Output the (x, y) coordinate of the center of the cell containing the given text.  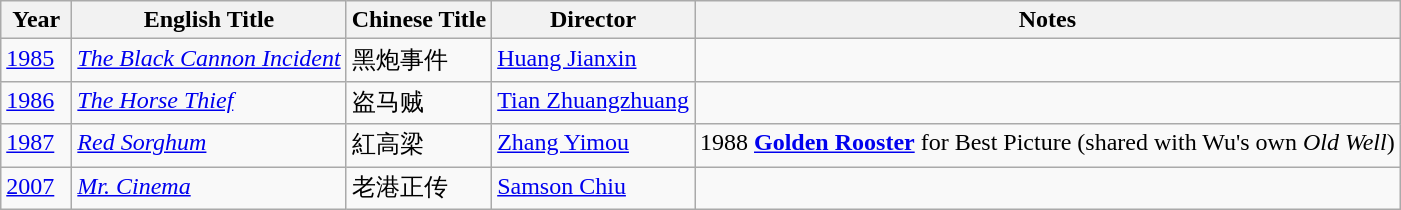
The Horse Thief (209, 102)
老港正传 (419, 188)
Chinese Title (419, 20)
黑炮事件 (419, 60)
Red Sorghum (209, 146)
1987 (36, 146)
2007 (36, 188)
Huang Jianxin (594, 60)
1985 (36, 60)
Mr. Cinema (209, 188)
The Black Cannon Incident (209, 60)
Zhang Yimou (594, 146)
Year (36, 20)
1988 Golden Rooster for Best Picture (shared with Wu's own Old Well) (1047, 146)
English Title (209, 20)
Notes (1047, 20)
Tian Zhuangzhuang (594, 102)
1986 (36, 102)
紅高梁 (419, 146)
Director (594, 20)
Samson Chiu (594, 188)
盗马贼 (419, 102)
